Detect which cell encompasses the target text, then output its (x, y) center coordinate. 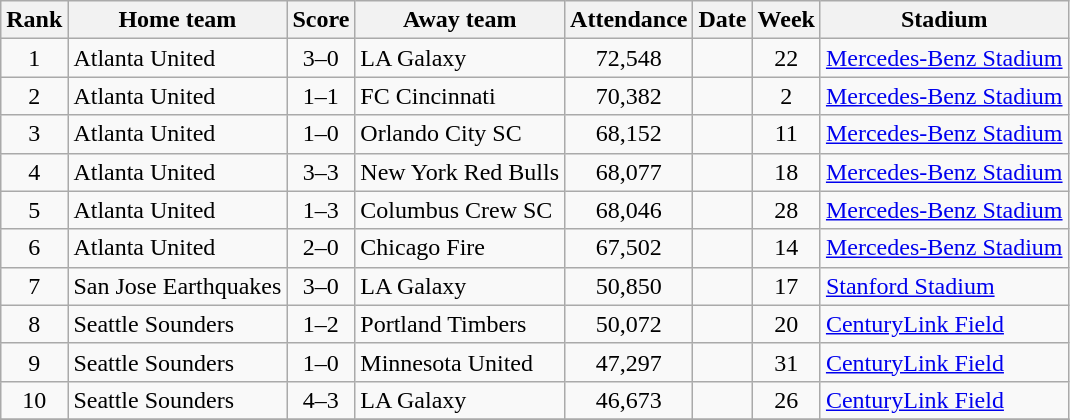
New York Red Bulls (460, 172)
31 (786, 362)
1–1 (321, 96)
28 (786, 210)
6 (34, 248)
46,673 (629, 400)
20 (786, 324)
18 (786, 172)
3–3 (321, 172)
Score (321, 20)
Home team (178, 20)
1–3 (321, 210)
Chicago Fire (460, 248)
68,152 (629, 134)
4 (34, 172)
50,072 (629, 324)
San Jose Earthquakes (178, 286)
Portland Timbers (460, 324)
11 (786, 134)
67,502 (629, 248)
8 (34, 324)
26 (786, 400)
68,077 (629, 172)
2–0 (321, 248)
Rank (34, 20)
FC Cincinnati (460, 96)
1 (34, 58)
47,297 (629, 362)
72,548 (629, 58)
5 (34, 210)
50,850 (629, 286)
70,382 (629, 96)
Minnesota United (460, 362)
3 (34, 134)
Orlando City SC (460, 134)
9 (34, 362)
Week (786, 20)
Date (722, 20)
17 (786, 286)
Stanford Stadium (944, 286)
Columbus Crew SC (460, 210)
7 (34, 286)
14 (786, 248)
68,046 (629, 210)
Attendance (629, 20)
4–3 (321, 400)
22 (786, 58)
Stadium (944, 20)
10 (34, 400)
Away team (460, 20)
1–2 (321, 324)
